Return [X, Y] of the center of cell containing provided text 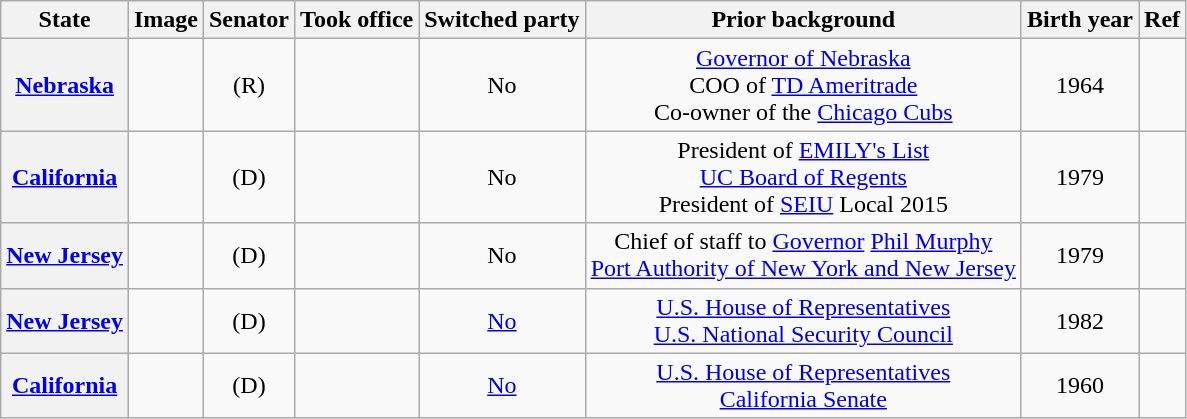
(R) [248, 85]
U.S. House of RepresentativesCalifornia Senate [803, 386]
State [65, 20]
1960 [1080, 386]
1964 [1080, 85]
Chief of staff to Governor Phil MurphyPort Authority of New York and New Jersey [803, 256]
President of EMILY's ListUC Board of RegentsPresident of SEIU Local 2015 [803, 177]
1982 [1080, 320]
Took office [357, 20]
Senator [248, 20]
Switched party [502, 20]
Ref [1162, 20]
Birth year [1080, 20]
Governor of NebraskaCOO of TD AmeritradeCo-owner of the Chicago Cubs [803, 85]
U.S. House of RepresentativesU.S. National Security Council [803, 320]
Prior background [803, 20]
Image [166, 20]
Nebraska [65, 85]
